From the cell containing the given text, extract its center point as (X, Y) coordinate. 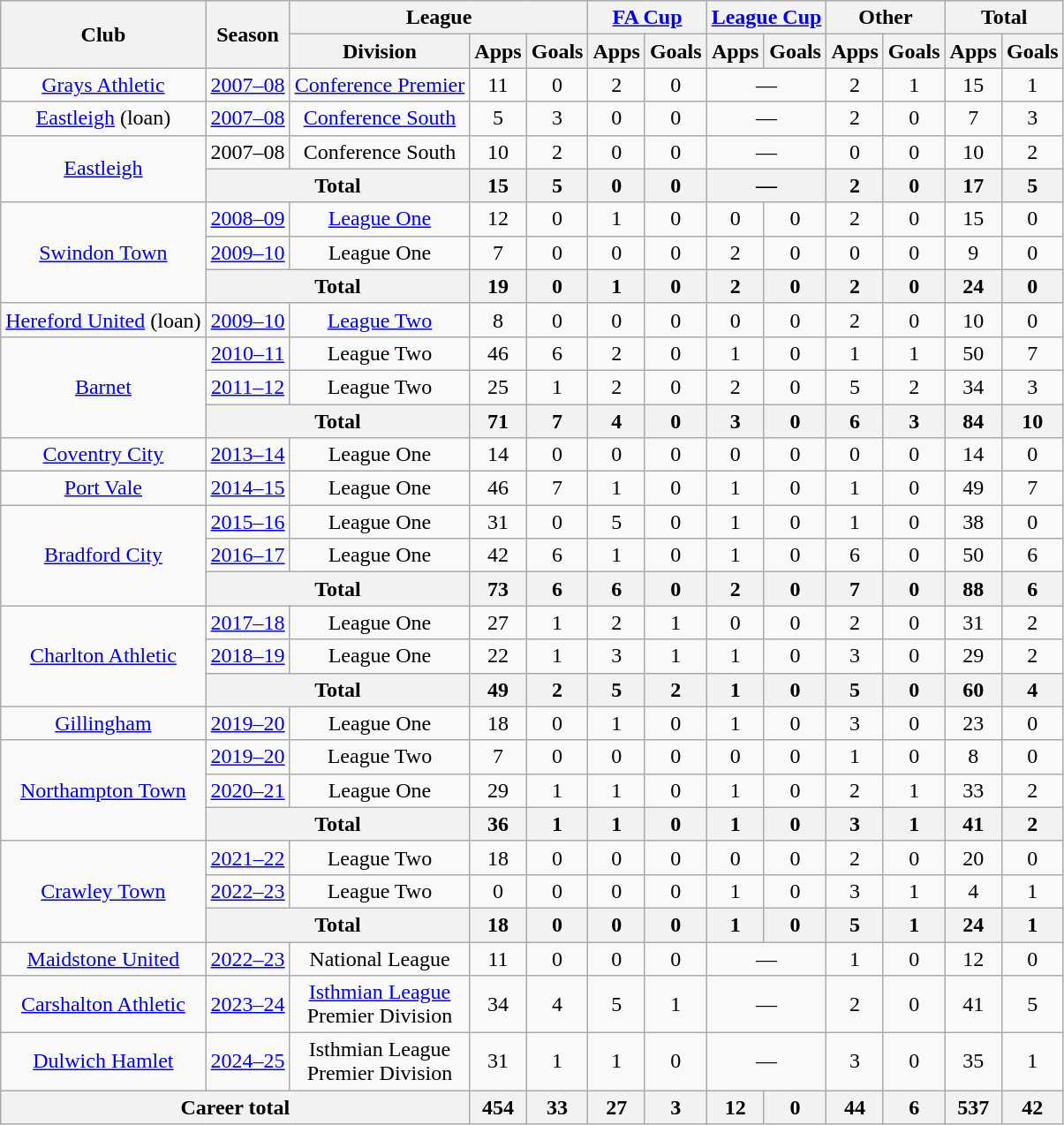
Northampton Town (103, 790)
Charlton Athletic (103, 656)
Conference Premier (380, 85)
Career total (235, 1107)
17 (973, 185)
2020–21 (247, 790)
9 (973, 253)
Hereford United (loan) (103, 320)
Club (103, 34)
Season (247, 34)
Maidstone United (103, 958)
537 (973, 1107)
2011–12 (247, 387)
23 (973, 723)
88 (973, 589)
Division (380, 51)
FA Cup (647, 18)
Grays Athletic (103, 85)
35 (973, 1061)
2021–22 (247, 857)
36 (498, 824)
71 (498, 421)
25 (498, 387)
National League (380, 958)
Other (886, 18)
22 (498, 656)
League Cup (766, 18)
Coventry City (103, 455)
2024–25 (247, 1061)
2023–24 (247, 1005)
454 (498, 1107)
Bradford City (103, 555)
2018–19 (247, 656)
Eastleigh (loan) (103, 118)
84 (973, 421)
League (439, 18)
Dulwich Hamlet (103, 1061)
60 (973, 690)
2010–11 (247, 353)
44 (855, 1107)
2013–14 (247, 455)
19 (498, 286)
2015–16 (247, 522)
Gillingham (103, 723)
Crawley Town (103, 891)
2017–18 (247, 623)
73 (498, 589)
38 (973, 522)
20 (973, 857)
2014–15 (247, 488)
Carshalton Athletic (103, 1005)
2016–17 (247, 555)
Eastleigh (103, 169)
2008–09 (247, 219)
Barnet (103, 387)
Swindon Town (103, 253)
Port Vale (103, 488)
